Return the [x, y] coordinate for the center point of the cell that contains the specified text.  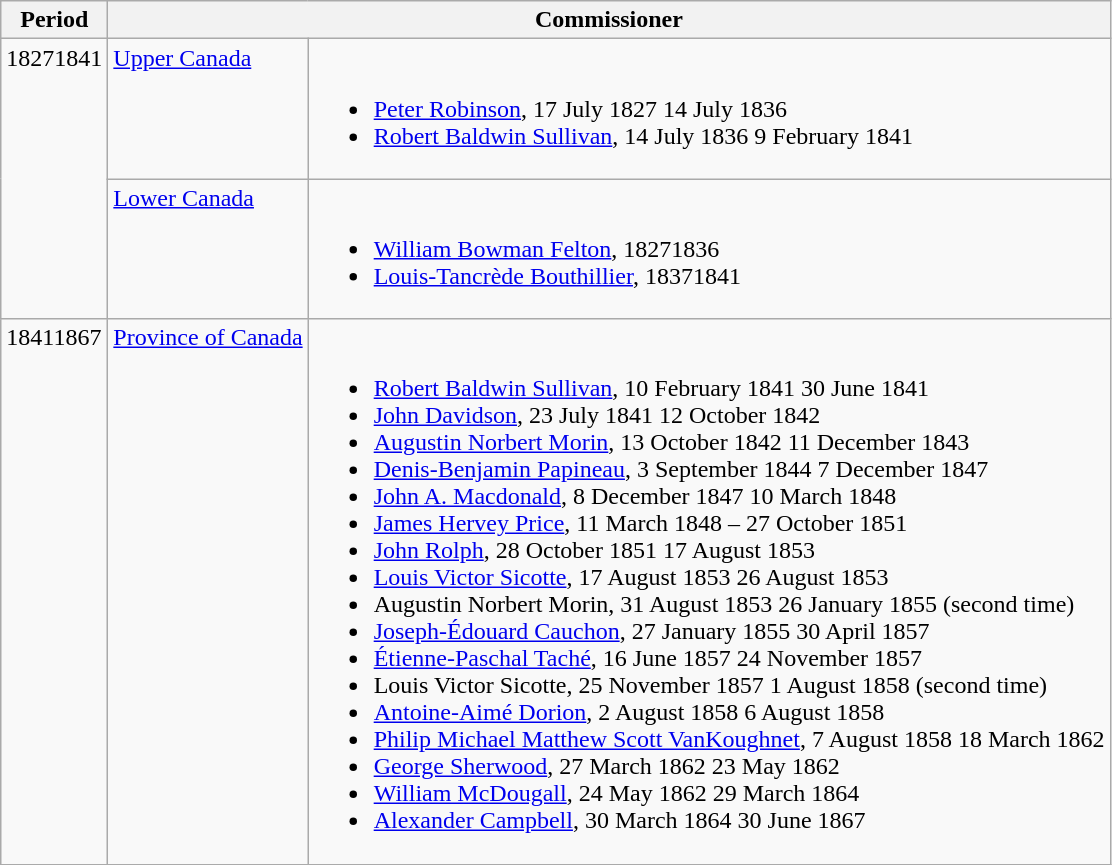
Period [54, 20]
William Bowman Felton, 18271836Louis-Tancrède Bouthillier, 18371841 [709, 249]
Commissioner [609, 20]
Peter Robinson, 17 July 1827 14 July 1836Robert Baldwin Sullivan, 14 July 1836 9 February 1841 [709, 109]
18411867 [54, 592]
18271841 [54, 179]
Upper Canada [208, 109]
Province of Canada [208, 592]
Lower Canada [208, 249]
